For the text-containing cell, return its midpoint in (X, Y) coordinate format. 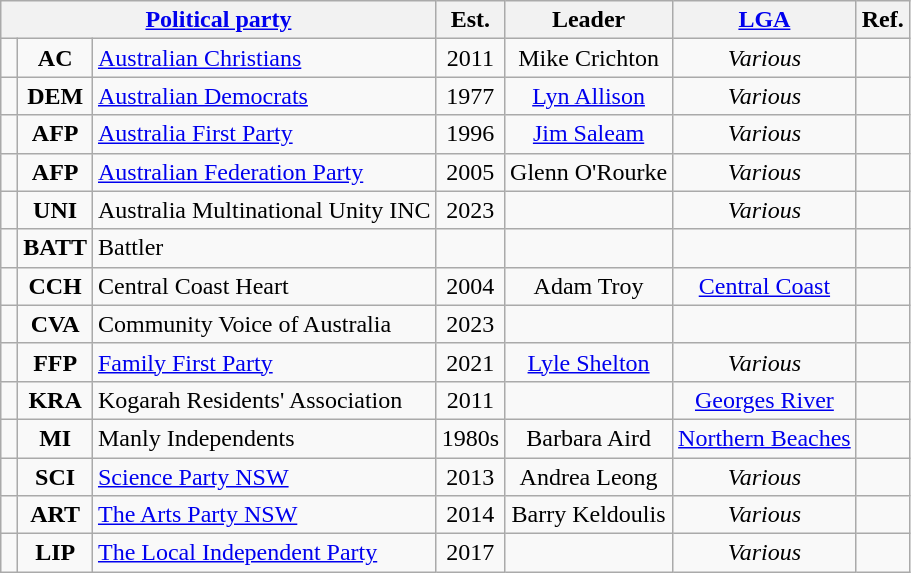
Lyle Shelton (589, 362)
Ref. (882, 20)
Lyn Allison (589, 96)
LIP (56, 553)
ART (56, 515)
2017 (470, 553)
1996 (470, 134)
Central Coast Heart (264, 286)
Community Voice of Australia (264, 324)
Battler (264, 248)
Australia First Party (264, 134)
Australian Federation Party (264, 172)
Australia Multinational Unity INC (264, 210)
Australian Democrats (264, 96)
Barry Keldoulis (589, 515)
Australian Christians (264, 58)
Glenn O'Rourke (589, 172)
Manly Independents (264, 438)
Georges River (765, 400)
CVA (56, 324)
Jim Saleam (589, 134)
Northern Beaches (765, 438)
FFP (56, 362)
AC (56, 58)
UNI (56, 210)
Andrea Leong (589, 477)
1980s (470, 438)
Central Coast (765, 286)
2014 (470, 515)
Family First Party (264, 362)
LGA (765, 20)
The Arts Party NSW (264, 515)
2004 (470, 286)
Science Party NSW (264, 477)
Adam Troy (589, 286)
2021 (470, 362)
KRA (56, 400)
Mike Crichton (589, 58)
The Local Independent Party (264, 553)
BATT (56, 248)
MI (56, 438)
CCH (56, 286)
Political party (218, 20)
2005 (470, 172)
Kogarah Residents' Association (264, 400)
2013 (470, 477)
Barbara Aird (589, 438)
1977 (470, 96)
Leader (589, 20)
Est. (470, 20)
DEM (56, 96)
SCI (56, 477)
